Provide the (X, Y) coordinate of the cell's center where the given text is located.  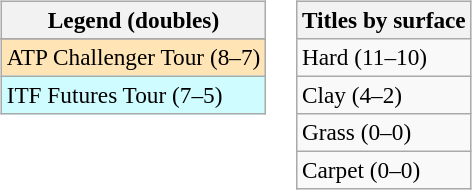
Titles by surface (384, 20)
Clay (4–2) (384, 95)
Carpet (0–0) (384, 171)
Legend (doubles) (133, 20)
ITF Futures Tour (7–5) (133, 95)
Hard (11–10) (384, 57)
ATP Challenger Tour (8–7) (133, 57)
Grass (0–0) (384, 133)
